Scan for the cell matching the given text and deliver its [x, y] coordinate at center. 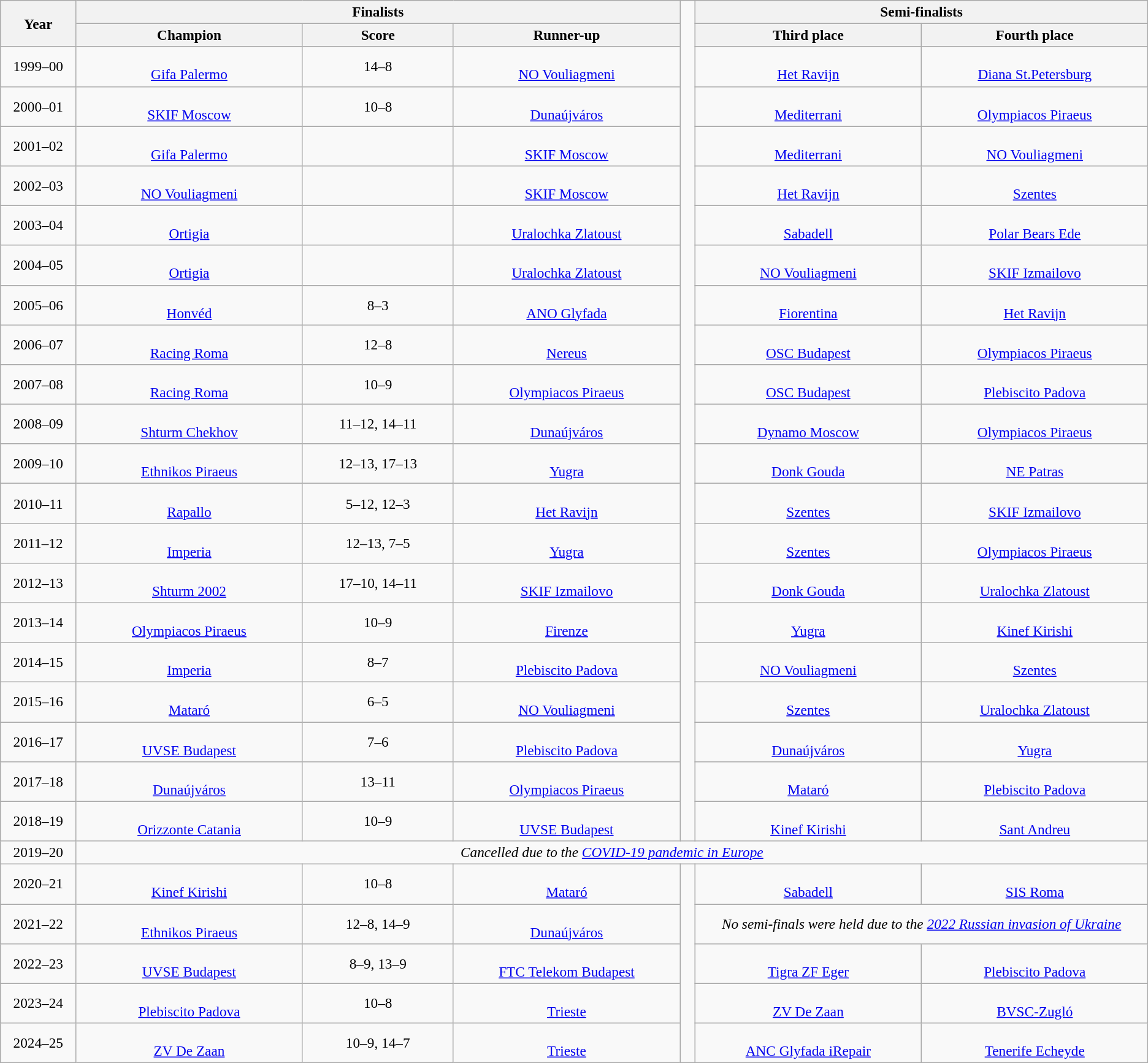
2002–03 [38, 185]
2010–11 [38, 503]
2022–23 [38, 964]
Dynamo Moscow [808, 424]
2008–09 [38, 424]
7–6 [378, 742]
2012–13 [38, 582]
12–13, 17–13 [378, 463]
6–5 [378, 701]
Semi-finalists [921, 12]
Orizzonte Catania [189, 821]
Year [38, 23]
2014–15 [38, 662]
Cancelled due to the COVID-19 pandemic in Europe [612, 852]
Champion [189, 35]
2020–21 [38, 884]
2019–20 [38, 852]
Nereus [567, 345]
2001–02 [38, 146]
2006–07 [38, 345]
1999–00 [38, 66]
2017–18 [38, 781]
2003–04 [38, 226]
2023–24 [38, 1003]
Shturm 2002 [189, 582]
Sant Andreu [1035, 821]
8–9, 13–9 [378, 964]
Diana St.Petersburg [1035, 66]
5–12, 12–3 [378, 503]
Third place [808, 35]
13–11 [378, 781]
Tigra ZF Eger [808, 964]
2013–14 [38, 623]
8–3 [378, 305]
2005–06 [38, 305]
12–13, 7–5 [378, 543]
2007–08 [38, 384]
14–8 [378, 66]
17–10, 14–11 [378, 582]
SIS Roma [1035, 884]
Tenerife Echeyde [1035, 1042]
2011–12 [38, 543]
2024–25 [38, 1042]
Score [378, 35]
Polar Bears Ede [1035, 226]
Fourth place [1035, 35]
2016–17 [38, 742]
Runner-up [567, 35]
ANO Glyfada [567, 305]
2018–19 [38, 821]
10–9, 14–7 [378, 1042]
2021–22 [38, 923]
11–12, 14–11 [378, 424]
Firenze [567, 623]
12–8 [378, 345]
2009–10 [38, 463]
ANC Glyfada iRepair [808, 1042]
BVSC-Zugló [1035, 1003]
No semi-finals were held due to the 2022 Russian invasion of Ukraine [921, 923]
Honvéd [189, 305]
Finalists [378, 12]
12–8, 14–9 [378, 923]
2004–05 [38, 265]
FTC Telekom Budapest [567, 964]
Rapallo [189, 503]
Fiorentina [808, 305]
8–7 [378, 662]
NE Patras [1035, 463]
2000–01 [38, 107]
Shturm Chekhov [189, 424]
2015–16 [38, 701]
